Find where the given text appears and provide that cell's center as [X, Y] coordinate. 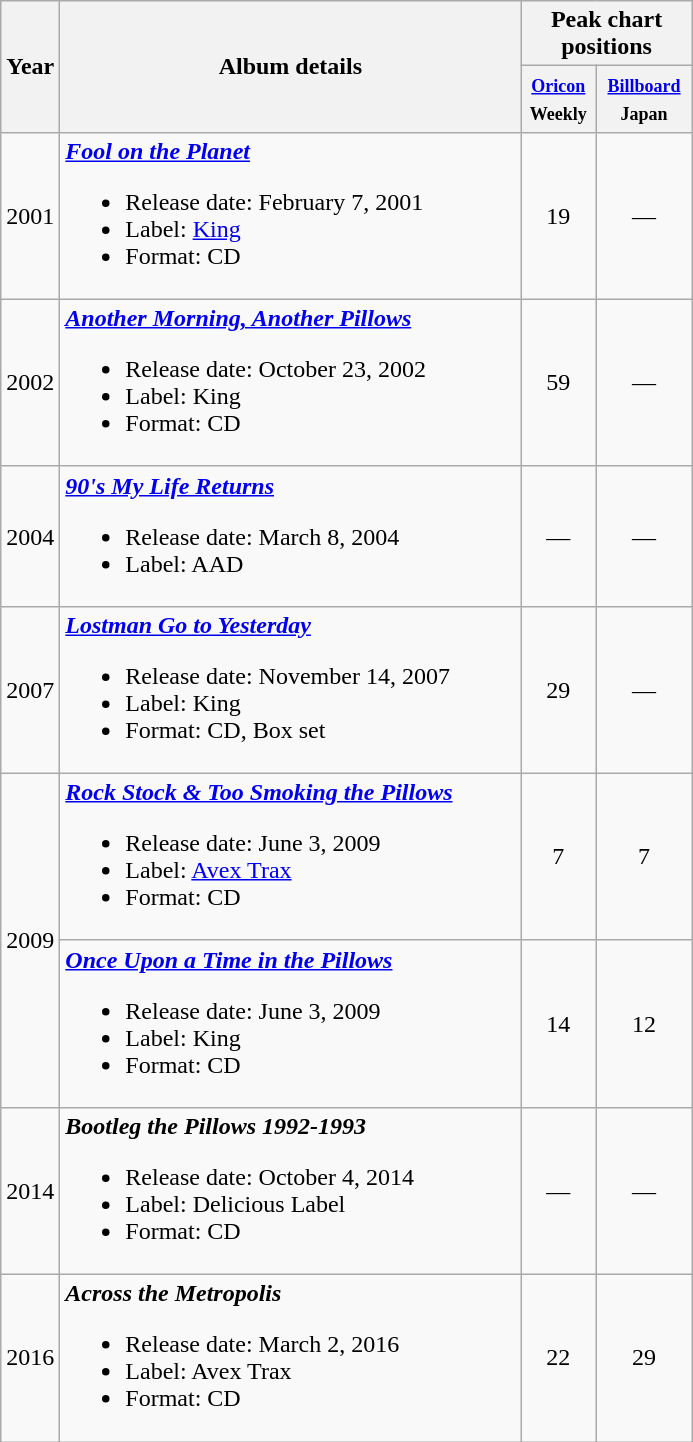
90's My Life ReturnsRelease date: March 8, 2004Label: AAD [290, 536]
59 [558, 382]
Bootleg the Pillows 1992-1993Release date: October 4, 2014Label: Delicious LabelFormat: CD [290, 1190]
19 [558, 216]
Peak chart positions [606, 34]
Another Morning, Another PillowsRelease date: October 23, 2002Label: KingFormat: CD [290, 382]
Album details [290, 66]
Fool on the PlanetRelease date: February 7, 2001Label: KingFormat: CD [290, 216]
14 [558, 1024]
2014 [30, 1190]
2004 [30, 536]
Across the MetropolisRelease date: March 2, 2016Label: Avex TraxFormat: CD [290, 1358]
Once Upon a Time in the PillowsRelease date: June 3, 2009Label: KingFormat: CD [290, 1024]
Rock Stock & Too Smoking the PillowsRelease date: June 3, 2009Label: Avex TraxFormat: CD [290, 856]
22 [558, 1358]
Lostman Go to YesterdayRelease date: November 14, 2007Label: KingFormat: CD, Box set [290, 690]
2007 [30, 690]
2001 [30, 216]
Year [30, 66]
2002 [30, 382]
12 [644, 1024]
2016 [30, 1358]
BillboardJapan [644, 99]
2009 [30, 940]
OriconWeekly [558, 99]
